Return [X, Y] of the center of cell containing provided text 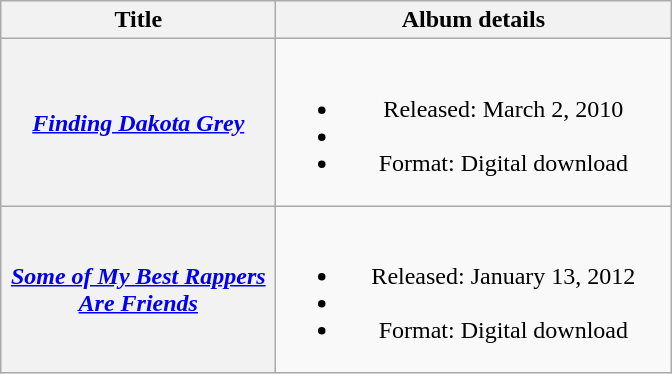
Released: March 2, 2010Format: Digital download [474, 122]
Finding Dakota Grey [138, 122]
Title [138, 20]
Released: January 13, 2012Format: Digital download [474, 290]
Album details [474, 20]
Some of My Best Rappers Are Friends [138, 290]
